Identify which cell holds the provided text, then report its (X, Y) central coordinate. 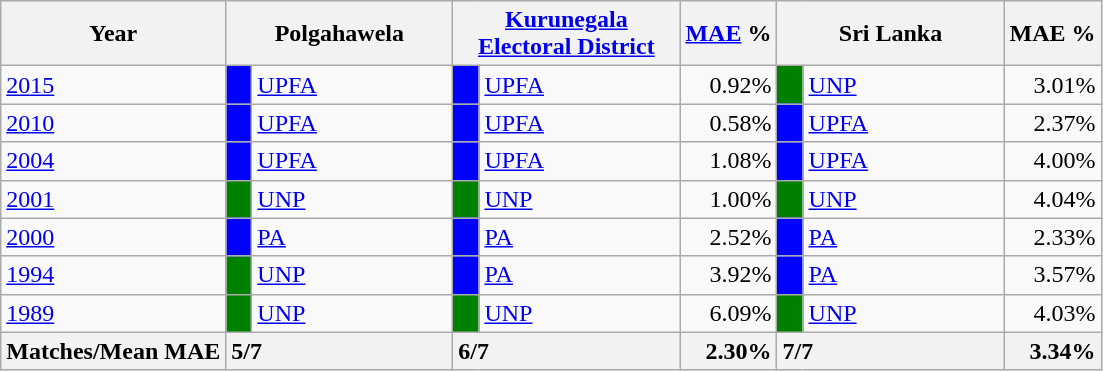
1.00% (728, 199)
2000 (114, 237)
1989 (114, 313)
3.57% (1052, 275)
2.37% (1052, 123)
Polgahawela (340, 34)
Kurunegala Electoral District (566, 34)
6/7 (566, 351)
Matches/Mean MAE (114, 351)
2001 (114, 199)
3.92% (728, 275)
4.04% (1052, 199)
2015 (114, 85)
0.58% (728, 123)
Year (114, 34)
1994 (114, 275)
4.00% (1052, 161)
2010 (114, 123)
6.09% (728, 313)
5/7 (340, 351)
Sri Lanka (890, 34)
2004 (114, 161)
2.30% (728, 351)
2.33% (1052, 237)
3.34% (1052, 351)
7/7 (890, 351)
4.03% (1052, 313)
0.92% (728, 85)
3.01% (1052, 85)
1.08% (728, 161)
2.52% (728, 237)
